Detect which cell encompasses the target text, then output its [X, Y] center coordinate. 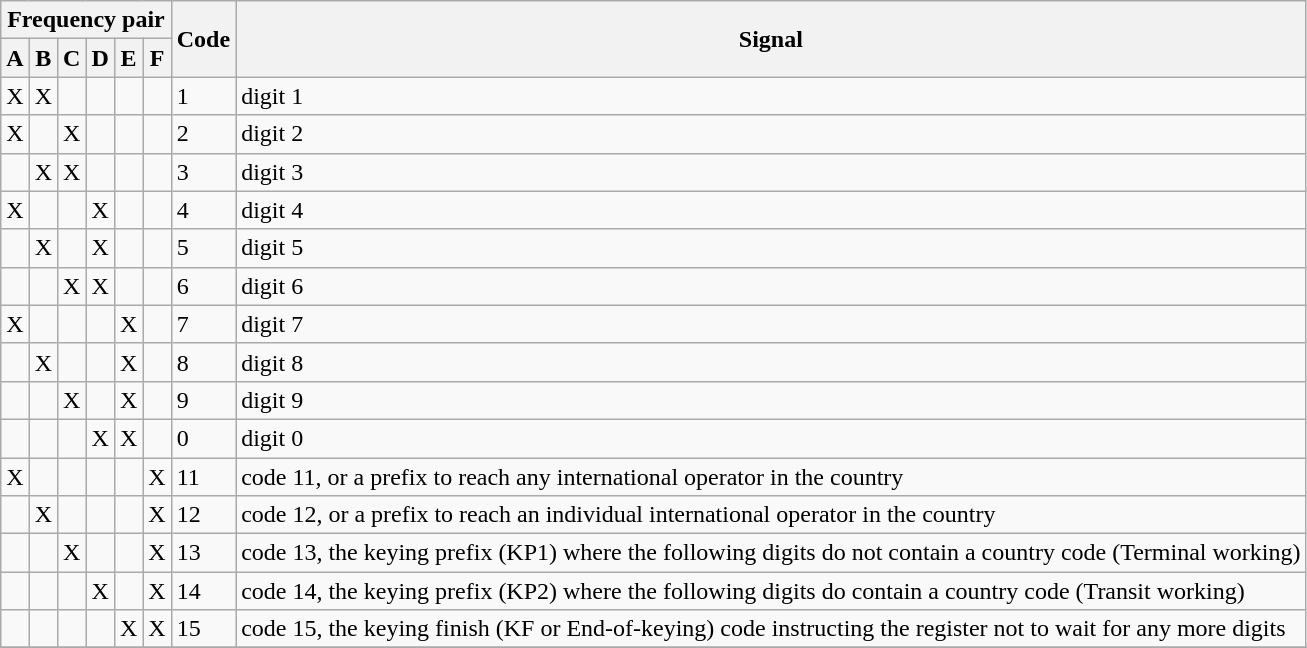
digit 0 [771, 438]
15 [203, 629]
A [15, 58]
code 11, or a prefix to reach any international operator in the country [771, 477]
B [43, 58]
3 [203, 172]
8 [203, 362]
digit 5 [771, 248]
Signal [771, 39]
C [72, 58]
9 [203, 400]
D [100, 58]
14 [203, 591]
digit 9 [771, 400]
digit 3 [771, 172]
0 [203, 438]
digit 6 [771, 286]
code 15, the keying finish (KF or End-of-keying) code instructing the register not to wait for any more digits [771, 629]
1 [203, 96]
6 [203, 286]
code 13, the keying prefix (KP1) where the following digits do not contain a country code (Terminal working) [771, 553]
code 12, or a prefix to reach an individual international operator in the country [771, 515]
5 [203, 248]
Code [203, 39]
12 [203, 515]
7 [203, 324]
4 [203, 210]
Frequency pair [86, 20]
digit 4 [771, 210]
F [157, 58]
11 [203, 477]
digit 2 [771, 134]
digit 7 [771, 324]
13 [203, 553]
digit 8 [771, 362]
2 [203, 134]
digit 1 [771, 96]
E [128, 58]
code 14, the keying prefix (KP2) where the following digits do contain a country code (Transit working) [771, 591]
